Capture the cell that displays the provided text and extract its [X, Y] central coordinate. 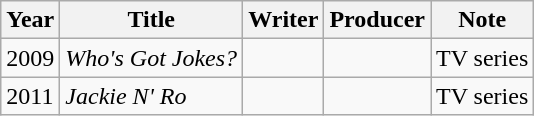
2011 [30, 96]
Who's Got Jokes? [152, 58]
Note [482, 20]
Writer [284, 20]
2009 [30, 58]
Title [152, 20]
Year [30, 20]
Jackie N' Ro [152, 96]
Producer [378, 20]
